Extract the (x, y) coordinate from the center of the cell holding the provided text.  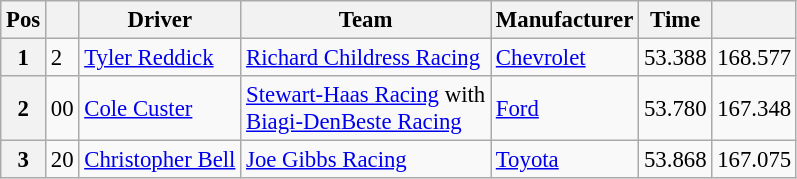
20 (62, 160)
Ford (564, 108)
53.780 (676, 108)
Richard Childress Racing (366, 58)
168.577 (754, 58)
53.868 (676, 160)
Time (676, 20)
Tyler Reddick (160, 58)
1 (24, 58)
Stewart-Haas Racing with Biagi-DenBeste Racing (366, 108)
3 (24, 160)
167.348 (754, 108)
Driver (160, 20)
Cole Custer (160, 108)
Pos (24, 20)
Manufacturer (564, 20)
00 (62, 108)
167.075 (754, 160)
53.388 (676, 58)
Toyota (564, 160)
Christopher Bell (160, 160)
Team (366, 20)
Joe Gibbs Racing (366, 160)
Chevrolet (564, 58)
